Scan for the cell matching the given text and deliver its (x, y) coordinate at center. 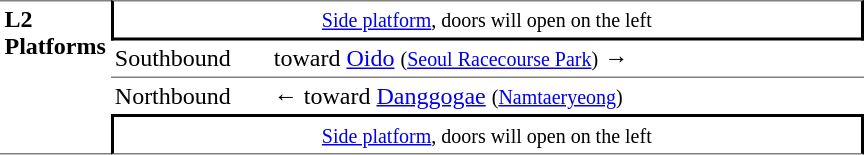
Northbound (190, 95)
Southbound (190, 58)
L2Platforms (55, 77)
← toward Danggogae (Namtaeryeong) (566, 95)
toward Oido (Seoul Racecourse Park) → (566, 58)
